Determine the (X, Y) coordinate at the center of the cell enclosing the given text.  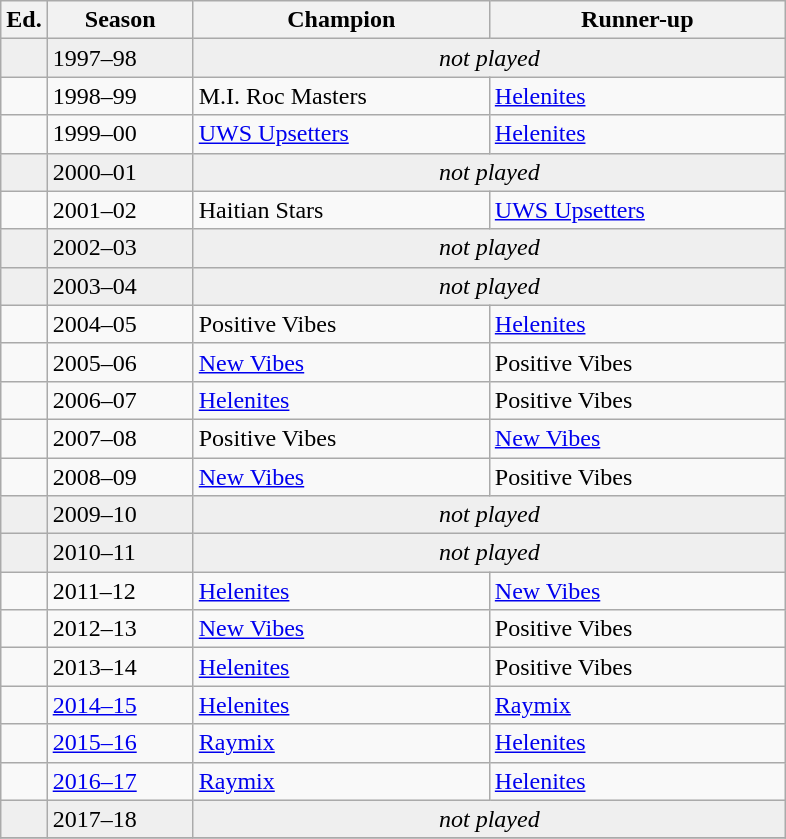
2013–14 (120, 667)
Champion (341, 20)
1999–00 (120, 134)
1997–98 (120, 58)
2008–09 (120, 477)
2016–17 (120, 781)
2001–02 (120, 210)
2014–15 (120, 705)
2005–06 (120, 362)
2004–05 (120, 324)
M.I. Roc Masters (341, 96)
Ed. (24, 20)
2011–12 (120, 591)
2012–13 (120, 629)
2009–10 (120, 515)
1998–99 (120, 96)
2003–04 (120, 286)
2000–01 (120, 172)
2017–18 (120, 819)
2007–08 (120, 438)
Haitian Stars (341, 210)
2002–03 (120, 248)
Runner-up (637, 20)
2010–11 (120, 553)
2015–16 (120, 743)
Season (120, 20)
2006–07 (120, 400)
